Pinpoint the cell where the given text exists, returning its (x, y) midpoint coordinate. 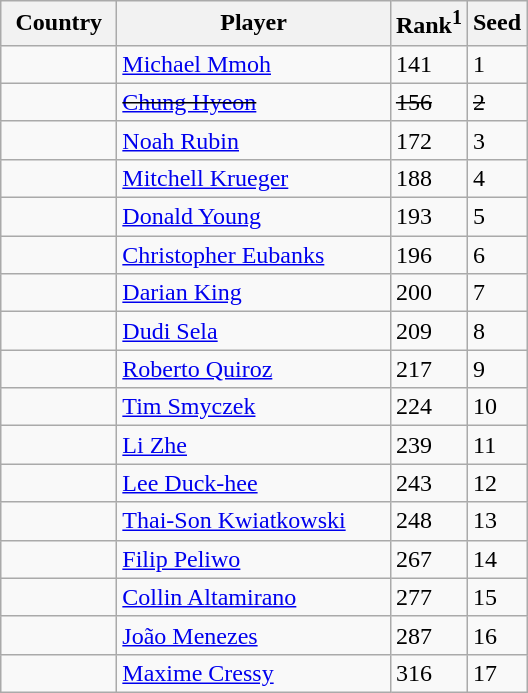
Dudi Sela (254, 331)
217 (428, 369)
156 (428, 102)
Country (59, 24)
João Menezes (254, 635)
200 (428, 293)
Michael Mmoh (254, 64)
267 (428, 559)
Collin Altamirano (254, 597)
316 (428, 673)
Christopher Eubanks (254, 255)
16 (496, 635)
141 (428, 64)
188 (428, 178)
Li Zhe (254, 445)
Player (254, 24)
Maxime Cressy (254, 673)
15 (496, 597)
277 (428, 597)
243 (428, 483)
10 (496, 407)
3 (496, 140)
13 (496, 521)
2 (496, 102)
Noah Rubin (254, 140)
Filip Peliwo (254, 559)
14 (496, 559)
4 (496, 178)
Roberto Quiroz (254, 369)
11 (496, 445)
6 (496, 255)
Lee Duck-hee (254, 483)
Donald Young (254, 217)
248 (428, 521)
Seed (496, 24)
196 (428, 255)
224 (428, 407)
172 (428, 140)
9 (496, 369)
8 (496, 331)
17 (496, 673)
Tim Smyczek (254, 407)
Rank1 (428, 24)
Mitchell Krueger (254, 178)
5 (496, 217)
Chung Hyeon (254, 102)
12 (496, 483)
Darian King (254, 293)
7 (496, 293)
Thai-Son Kwiatkowski (254, 521)
1 (496, 64)
287 (428, 635)
209 (428, 331)
239 (428, 445)
193 (428, 217)
